Return the (x, y) coordinate for the center point of the cell that contains the specified text.  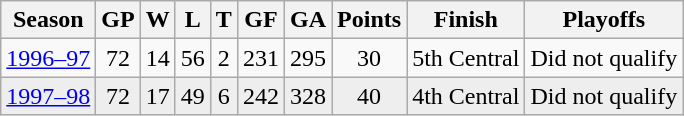
4th Central (466, 96)
Season (48, 20)
Playoffs (604, 20)
30 (370, 58)
231 (260, 58)
2 (224, 58)
56 (192, 58)
Points (370, 20)
5th Central (466, 58)
17 (158, 96)
GP (118, 20)
T (224, 20)
Finish (466, 20)
328 (308, 96)
295 (308, 58)
W (158, 20)
GF (260, 20)
49 (192, 96)
1996–97 (48, 58)
40 (370, 96)
14 (158, 58)
L (192, 20)
1997–98 (48, 96)
242 (260, 96)
GA (308, 20)
6 (224, 96)
